Find where the given text appears and provide that cell's center as [X, Y] coordinate. 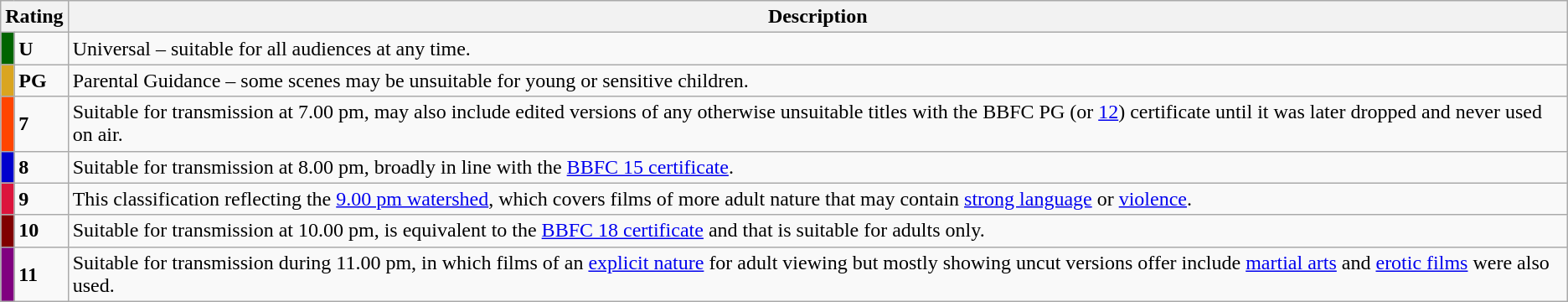
Parental Guidance – some scenes may be unsuitable for young or sensitive children. [818, 81]
Universal – suitable for all audiences at any time. [818, 49]
This classification reflecting the 9.00 pm watershed, which covers films of more adult nature that may contain strong language or violence. [818, 199]
7 [41, 124]
11 [41, 273]
8 [41, 167]
Rating [34, 17]
PG [41, 81]
Suitable for transmission at 10.00 pm, is equivalent to the BBFC 18 certificate and that is suitable for adults only. [818, 231]
9 [41, 199]
U [41, 49]
10 [41, 231]
Suitable for transmission at 8.00 pm, broadly in line with the BBFC 15 certificate. [818, 167]
Description [818, 17]
